Determine the (X, Y) coordinate at the center of the cell enclosing the given text.  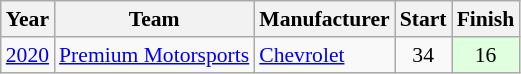
Team (154, 19)
Manufacturer (324, 19)
Chevrolet (324, 55)
Year (28, 19)
Premium Motorsports (154, 55)
Start (424, 19)
34 (424, 55)
16 (486, 55)
Finish (486, 19)
2020 (28, 55)
